From the cell containing the given text, extract its center point as [X, Y] coordinate. 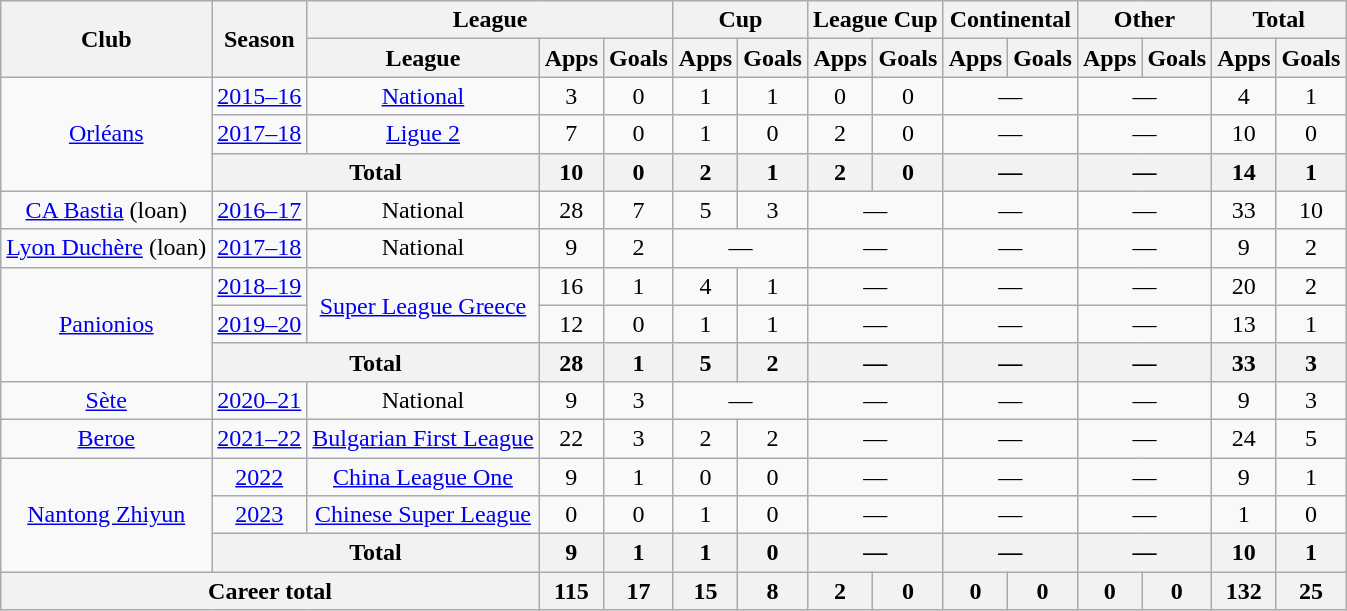
16 [571, 286]
24 [1244, 438]
Club [106, 39]
22 [571, 438]
Chinese Super League [423, 515]
17 [639, 591]
2018–19 [260, 286]
China League One [423, 477]
8 [773, 591]
2020–21 [260, 400]
2022 [260, 477]
25 [1311, 591]
2019–20 [260, 324]
Continental [1010, 20]
Other [1144, 20]
115 [571, 591]
Career total [270, 591]
Panionios [106, 324]
Nantong Zhiyun [106, 515]
Bulgarian First League [423, 438]
Orléans [106, 134]
2021–22 [260, 438]
Ligue 2 [423, 134]
2023 [260, 515]
Super League Greece [423, 305]
Beroe [106, 438]
Season [260, 39]
League Cup [875, 20]
Sète [106, 400]
13 [1244, 324]
2015–16 [260, 96]
15 [705, 591]
2016–17 [260, 210]
Cup [740, 20]
14 [1244, 172]
20 [1244, 286]
12 [571, 324]
Lyon Duchère (loan) [106, 248]
CA Bastia (loan) [106, 210]
132 [1244, 591]
